From the cell containing the given text, extract its center point as (X, Y) coordinate. 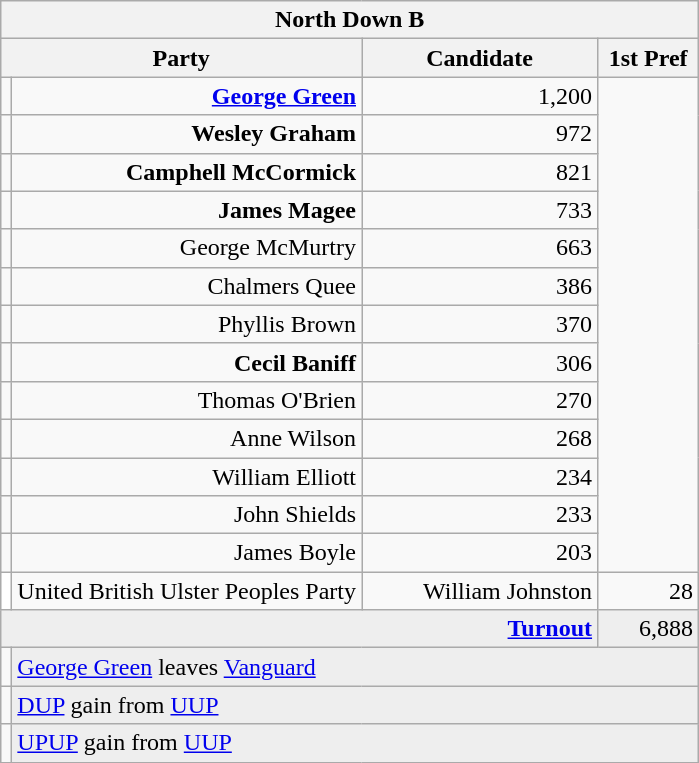
821 (480, 172)
268 (480, 438)
UPUP gain from UUP (356, 743)
972 (480, 134)
Thomas O'Brien (187, 400)
6,888 (648, 629)
United British Ulster Peoples Party (187, 591)
Party (182, 58)
233 (480, 515)
Cecil Baniff (187, 362)
663 (480, 248)
Chalmers Quee (187, 286)
203 (480, 553)
George Green leaves Vanguard (356, 667)
Turnout (300, 629)
George McMurtry (187, 248)
386 (480, 286)
Camphell McCormick (187, 172)
1,200 (480, 96)
James Magee (187, 210)
Wesley Graham (187, 134)
George Green (187, 96)
John Shields (187, 515)
234 (480, 477)
28 (648, 591)
William Elliott (187, 477)
306 (480, 362)
Anne Wilson (187, 438)
733 (480, 210)
270 (480, 400)
370 (480, 324)
William Johnston (480, 591)
James Boyle (187, 553)
Phyllis Brown (187, 324)
North Down B (350, 20)
1st Pref (648, 58)
DUP gain from UUP (356, 705)
Candidate (480, 58)
